Capture the cell that displays the provided text and extract its (X, Y) central coordinate. 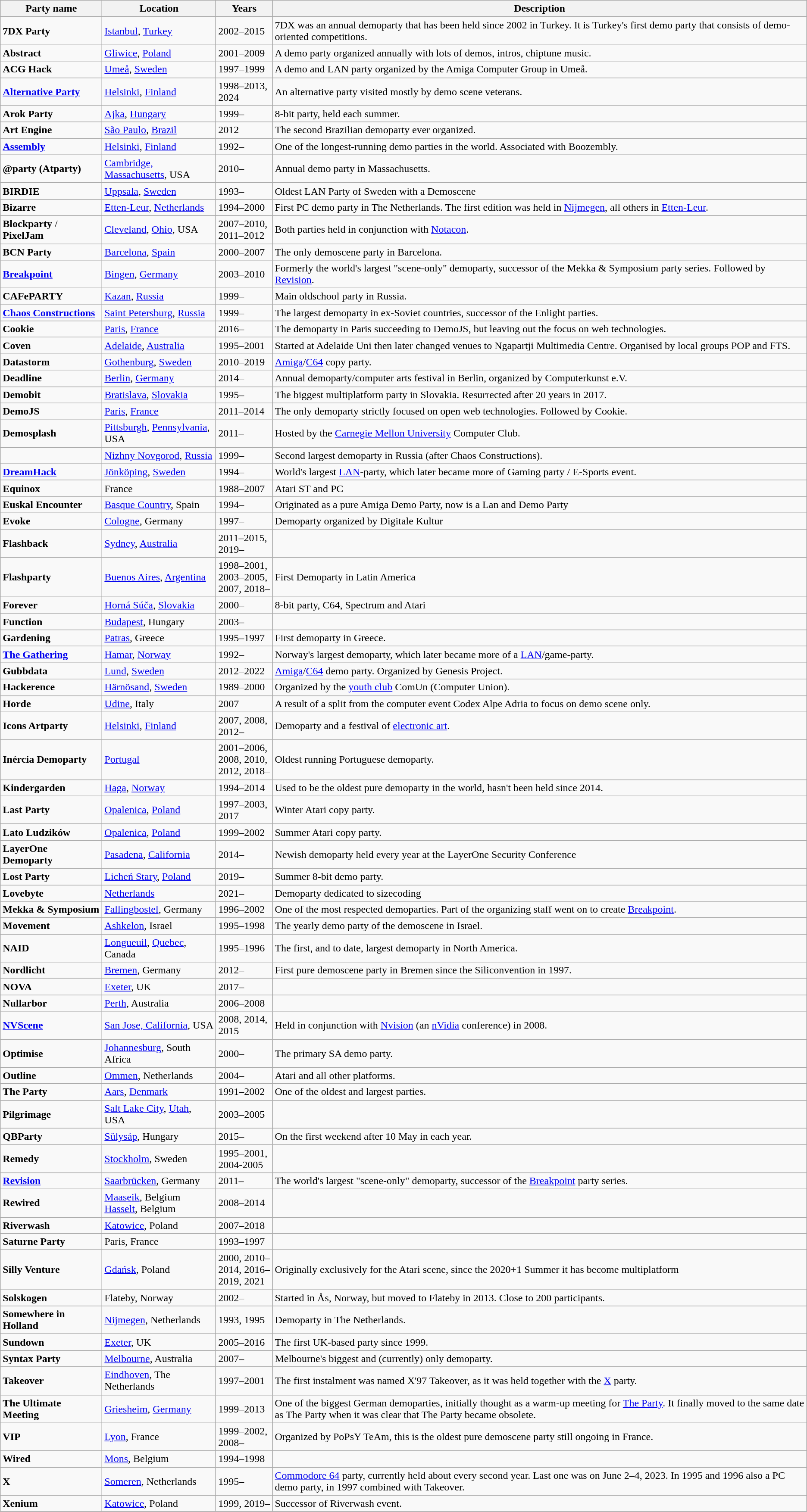
1991–2002 (244, 1092)
1999, 2019– (244, 1503)
Portugal (159, 760)
1989–2000 (244, 687)
The Gathering (51, 655)
Originated as a pure Amiga Demo Party, now is a Lan and Demo Party (540, 505)
The only demoparty strictly focused on open web technologies. Followed by Cookie. (540, 411)
Ashkelon, Israel (159, 926)
Alternative Party (51, 91)
2012–2022 (244, 671)
Hosted by the Carnegie Mellon University Computer Club. (540, 433)
1999–2002, 2008– (244, 1437)
2012 (244, 130)
The biggest multiplatform party in Slovakia. Resurrected after 20 years in 2017. (540, 395)
Successor of Riverwash event. (540, 1503)
Riverwash (51, 1225)
Lato Ludzików (51, 832)
Remedy (51, 1158)
Jönköping, Sweden (159, 472)
Kindergarden (51, 788)
The first instalment was named X'97 Takeover, as it was held together with the X party. (540, 1381)
Perth, Australia (159, 1003)
Demoparty organized by Digitale Kultur (540, 521)
Flateby, Norway (159, 1298)
Norway's largest demoparty, which later became more of a LAN/game-party. (540, 655)
Barcelona, Spain (159, 252)
Years (244, 9)
Location (159, 9)
First demoparty in Greece. (540, 638)
Oldest LAN Party of Sweden with a Demoscene (540, 191)
2017– (244, 987)
Oldest running Portuguese demoparty. (540, 760)
Bratislava, Slovakia (159, 395)
2007, 2008, 2012– (244, 726)
1997– (244, 521)
Blockparty / PixelJam (51, 229)
One of the most respected demoparties. Part of the organizing staff went on to create Breakpoint. (540, 910)
The largest demoparty in ex-Soviet countries, successor of the Enlight parties. (540, 313)
1997–1999 (244, 69)
NVScene (51, 1026)
Härnösand, Sweden (159, 687)
DreamHack (51, 472)
Rewired (51, 1203)
World's largest LAN-party, which later became more of Gaming party / E-Sports event. (540, 472)
Formerly the world's largest "scene-only" demoparty, successor of the Mekka & Symposium party series. Followed by Revision. (540, 274)
1995–2001, 2004-2005 (244, 1158)
2008, 2014, 2015 (244, 1026)
Buenos Aires, Argentina (159, 577)
Takeover (51, 1381)
Nordlicht (51, 970)
The Party (51, 1092)
NAID (51, 948)
Demosplash (51, 433)
Started in Ås, Norway, but moved to Flateby in 2013. Close to 200 participants. (540, 1298)
2008–2014 (244, 1203)
Lyon, France (159, 1437)
Kazan, Russia (159, 296)
Saturne Party (51, 1242)
Haga, Norway (159, 788)
CAFePARTY (51, 296)
LayerOne Demoparty (51, 854)
Atari ST and PC (540, 488)
1994–1998 (244, 1459)
Berlin, Germany (159, 378)
Bremen, Germany (159, 970)
Sundown (51, 1342)
2012– (244, 970)
Bingen, Germany (159, 274)
Originally exclusively for the Atari scene, since the 2020+1 Summer it has become multiplatform (540, 1270)
Summer Atari copy party. (540, 832)
Equinox (51, 488)
Chaos Constructions (51, 313)
2001–2006, 2008, 2010, 2012, 2018– (244, 760)
Hackerence (51, 687)
Hamar, Norway (159, 655)
BIRDIE (51, 191)
Organized by PoPsY TeAm, this is the oldest pure demoscene party still ongoing in France. (540, 1437)
The world's largest "scene-only" demoparty, successor of the Breakpoint party series. (540, 1181)
Abstract (51, 53)
Salt Lake City, Utah, USA (159, 1114)
NOVA (51, 987)
1995–1996 (244, 948)
1995–2001 (244, 346)
Umeå, Sweden (159, 69)
Xenium (51, 1503)
Etten-Leur, Netherlands (159, 207)
2004– (244, 1076)
On the first weekend after 10 May in each year. (540, 1136)
Melbourne's biggest and (currently) only demoparty. (540, 1359)
Gothenburg, Sweden (159, 362)
Fallingbostel, Germany (159, 910)
Started at Adelaide Uni then later changed venues to Ngapartji Multimedia Centre. Organised by local groups POP and FTS. (540, 346)
Lovebyte (51, 893)
Someren, Netherlands (159, 1481)
One of the longest-running demo parties in the world. Associated with Boozembly. (540, 147)
The primary SA demo party. (540, 1053)
Assembly (51, 147)
7DX was an annual demoparty that has been held since 2002 in Turkey. It is Turkey's first demo party that consists of demo-oriented competitions. (540, 31)
Eindhoven, The Netherlands (159, 1381)
Cologne, Germany (159, 521)
Held in conjunction with Nvision (an nVidia conference) in 2008. (540, 1026)
Sülysáp, Hungary (159, 1136)
Maaseik, BelgiumHasselt, Belgium (159, 1203)
@party (Atparty) (51, 169)
Cookie (51, 329)
Gliwice, Poland (159, 53)
2015– (244, 1136)
Description (540, 9)
Demoparty and a festival of electronic art. (540, 726)
2010–2019 (244, 362)
Johannesburg, South Africa (159, 1053)
Euskal Encounter (51, 505)
Syntax Party (51, 1359)
Horná Súča, Slovakia (159, 605)
A demo and LAN party organized by the Amiga Computer Group in Umeå. (540, 69)
2019– (244, 876)
Used to be the oldest pure demoparty in the world, hasn't been held since 2014. (540, 788)
Gdańsk, Poland (159, 1270)
Sydney, Australia (159, 543)
Last Party (51, 810)
Wired (51, 1459)
2003–2005 (244, 1114)
A demo party organized annually with lots of demos, intros, chiptune music. (540, 53)
1998–2001, 2003–2005, 2007, 2018– (244, 577)
2011–2015, 2019– (244, 543)
Licheń Stary, Poland (159, 876)
2001–2009 (244, 53)
Main oldschool party in Russia. (540, 296)
Lost Party (51, 876)
Saarbrücken, Germany (159, 1181)
1995–1998 (244, 926)
First Demoparty in Latin America (540, 577)
1999–2013 (244, 1409)
Saint Petersburg, Russia (159, 313)
Adelaide, Australia (159, 346)
Budapest, Hungary (159, 622)
1995–1997 (244, 638)
Coven (51, 346)
The first UK-based party since 1999. (540, 1342)
Nizhny Novgorod, Russia (159, 455)
VIP (51, 1437)
Art Engine (51, 130)
Solskogen (51, 1298)
Ommen, Netherlands (159, 1076)
2005–2016 (244, 1342)
2010– (244, 169)
Optimise (51, 1053)
Icons Artparty (51, 726)
A result of a split from the computer event Codex Alpe Adria to focus on demo scene only. (540, 704)
Uppsala, Sweden (159, 191)
Cambridge, Massachusetts, USA (159, 169)
Forever (51, 605)
Ajka, Hungary (159, 114)
Function (51, 622)
Summer 8-bit demo party. (540, 876)
2016– (244, 329)
France (159, 488)
The yearly demo party of the demoscene in Israel. (540, 926)
Basque Country, Spain (159, 505)
2011–2014 (244, 411)
Cleveland, Ohio, USA (159, 229)
Datastorm (51, 362)
The demoparty in Paris succeeding to DemoJS, but leaving out the focus on web technologies. (540, 329)
Stockholm, Sweden (159, 1158)
Melbourne, Australia (159, 1359)
Istanbul, Turkey (159, 31)
The second Brazilian demoparty ever organized. (540, 130)
2021– (244, 893)
Demoparty dedicated to sizecoding (540, 893)
Flashparty (51, 577)
2007–2018 (244, 1225)
Aars, Denmark (159, 1092)
Patras, Greece (159, 638)
Outline (51, 1076)
The first, and to date, largest demoparty in North America. (540, 948)
1997–2001 (244, 1381)
Gardening (51, 638)
Evoke (51, 521)
Second largest demoparty in Russia (after Chaos Constructions). (540, 455)
2003–2010 (244, 274)
1993– (244, 191)
2007 (244, 704)
Nullarbor (51, 1003)
2002– (244, 1298)
Organized by the youth club ComUn (Computer Union). (540, 687)
1994–2000 (244, 207)
1993, 1995 (244, 1320)
Mons, Belgium (159, 1459)
Atari and all other platforms. (540, 1076)
Pasadena, California (159, 854)
First pure demoscene party in Bremen since the Siliconvention in 1997. (540, 970)
7DX Party (51, 31)
Lund, Sweden (159, 671)
X (51, 1481)
Breakpoint (51, 274)
BCN Party (51, 252)
2007–2010, 2011–2012 (244, 229)
ACG Hack (51, 69)
QBParty (51, 1136)
Silly Venture (51, 1270)
Inércia Demoparty (51, 760)
Nijmegen, Netherlands (159, 1320)
Winter Atari copy party. (540, 810)
2000, 2010–2014, 2016–2019, 2021 (244, 1270)
Pilgrimage (51, 1114)
Party name (51, 9)
1993–1997 (244, 1242)
1994–2014 (244, 788)
2000–2007 (244, 252)
Both parties held in conjunction with Notacon. (540, 229)
Somewhere in Holland (51, 1320)
Horde (51, 704)
8-bit party, held each summer. (540, 114)
Netherlands (159, 893)
The Ultimate Meeting (51, 1409)
1997–2003, 2017 (244, 810)
Arok Party (51, 114)
8-bit party, C64, Spectrum and Atari (540, 605)
Griesheim, Germany (159, 1409)
San Jose, California, USA (159, 1026)
2006–2008 (244, 1003)
Demobit (51, 395)
Udine, Italy (159, 704)
1996–2002 (244, 910)
São Paulo, Brazil (159, 130)
2002–2015 (244, 31)
1999–2002 (244, 832)
Bizarre (51, 207)
Mekka & Symposium (51, 910)
Pittsburgh, Pennsylvania, USA (159, 433)
Revision (51, 1181)
2007– (244, 1359)
Annual demo party in Massachusetts. (540, 169)
An alternative party visited mostly by demo scene veterans. (540, 91)
Flashback (51, 543)
First PC demo party in The Netherlands. The first edition was held in Nijmegen, all others in Etten-Leur. (540, 207)
The only demoscene party in Barcelona. (540, 252)
1998–2013, 2024 (244, 91)
Longueuil, Quebec, Canada (159, 948)
Movement (51, 926)
Annual demoparty/computer arts festival in Berlin, organized by Computerkunst e.V. (540, 378)
2003– (244, 622)
Gubbdata (51, 671)
Amiga/C64 demo party. Organized by Genesis Project. (540, 671)
1988–2007 (244, 488)
One of the oldest and largest parties. (540, 1092)
Deadline (51, 378)
Demoparty in The Netherlands. (540, 1320)
Amiga/C64 copy party. (540, 362)
DemoJS (51, 411)
Newish demoparty held every year at the LayerOne Security Conference (540, 854)
